Output the [x, y] coordinate of the center of the cell containing the given text.  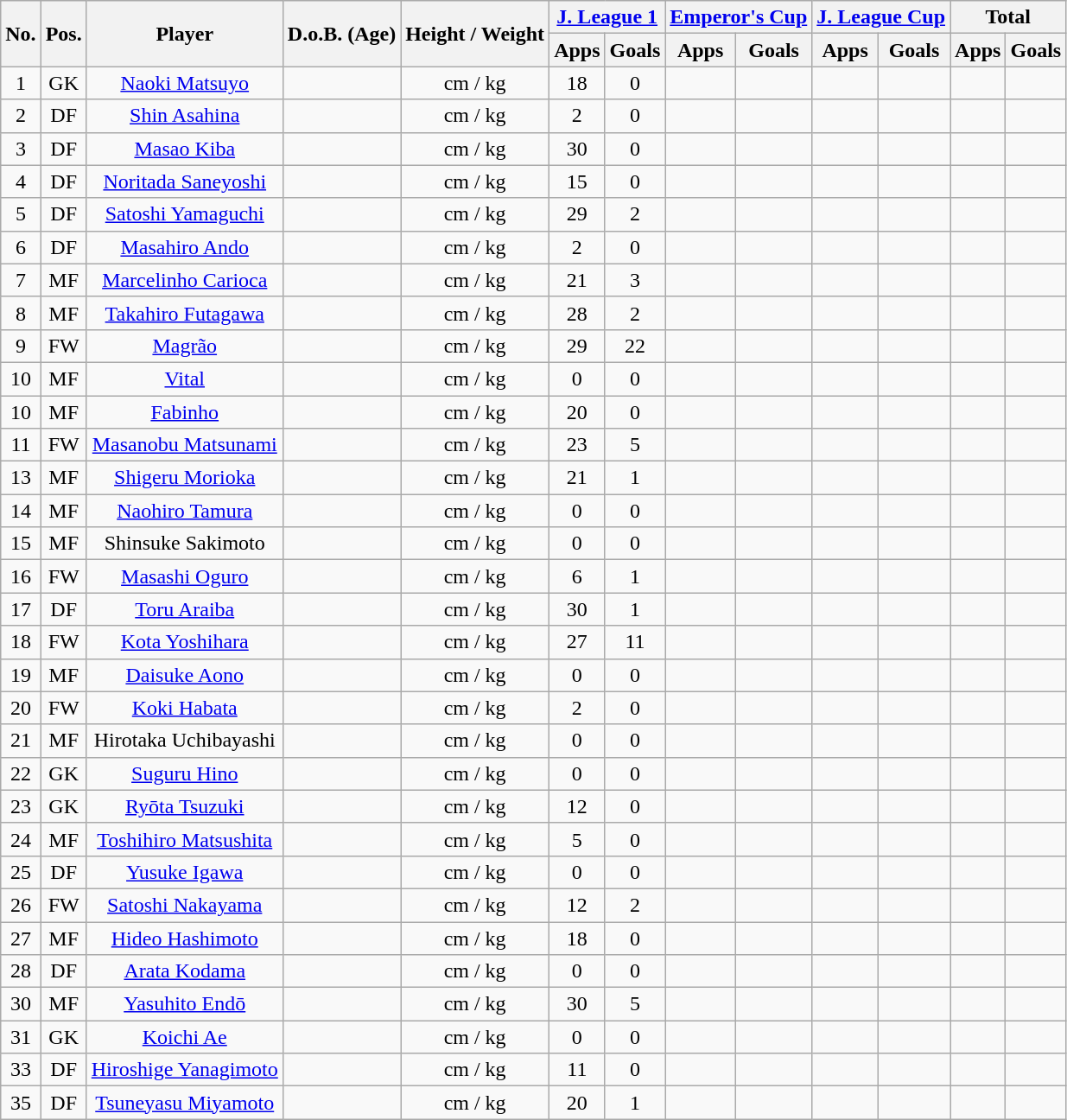
Masashi Oguro [185, 576]
Hideo Hashimoto [185, 938]
Shinsuke Sakimoto [185, 544]
Ryōta Tsuzuki [185, 806]
Shigeru Morioka [185, 478]
Arata Kodama [185, 971]
13 [21, 478]
Toru Araiba [185, 609]
Masao Kiba [185, 149]
Takahiro Futagawa [185, 313]
J. League Cup [881, 17]
26 [21, 905]
Noritada Saneyoshi [185, 181]
8 [21, 313]
No. [21, 34]
17 [21, 609]
19 [21, 675]
Suguru Hino [185, 773]
Daisuke Aono [185, 675]
Emperor's Cup [739, 17]
Satoshi Nakayama [185, 905]
Total [1008, 17]
16 [21, 576]
Pos. [64, 34]
7 [21, 280]
Hirotaka Uchibayashi [185, 741]
24 [21, 839]
Kota Yoshihara [185, 642]
Yusuke Igawa [185, 872]
Shin Asahina [185, 116]
Satoshi Yamaguchi [185, 214]
Koichi Ae [185, 1037]
Naohiro Tamura [185, 511]
14 [21, 511]
Player [185, 34]
Koki Habata [185, 708]
Hiroshige Yanagimoto [185, 1070]
9 [21, 346]
Toshihiro Matsushita [185, 839]
Naoki Matsuyo [185, 83]
Tsuneyasu Miyamoto [185, 1103]
Masanobu Matsunami [185, 445]
31 [21, 1037]
Magrão [185, 346]
Masahiro Ando [185, 247]
Height / Weight [475, 34]
Yasuhito Endō [185, 1004]
25 [21, 872]
4 [21, 181]
Vital [185, 379]
Fabinho [185, 412]
Marcelinho Carioca [185, 280]
35 [21, 1103]
D.o.B. (Age) [341, 34]
33 [21, 1070]
J. League 1 [607, 17]
